Detect which cell encompasses the target text, then output its (x, y) center coordinate. 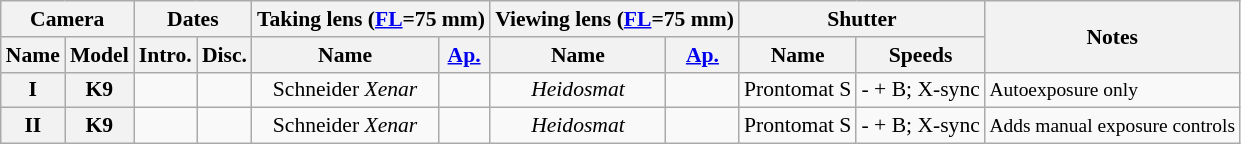
Model (100, 55)
Shutter (862, 19)
Disc. (224, 55)
Adds manual exposure controls (1112, 126)
Dates (193, 19)
I (33, 90)
Camera (68, 19)
II (33, 126)
Notes (1112, 36)
Speeds (920, 55)
Taking lens (FL=75 mm) (371, 19)
Intro. (166, 55)
Autoexposure only (1112, 90)
Viewing lens (FL=75 mm) (614, 19)
